Scan for the cell matching the given text and deliver its (X, Y) coordinate at center. 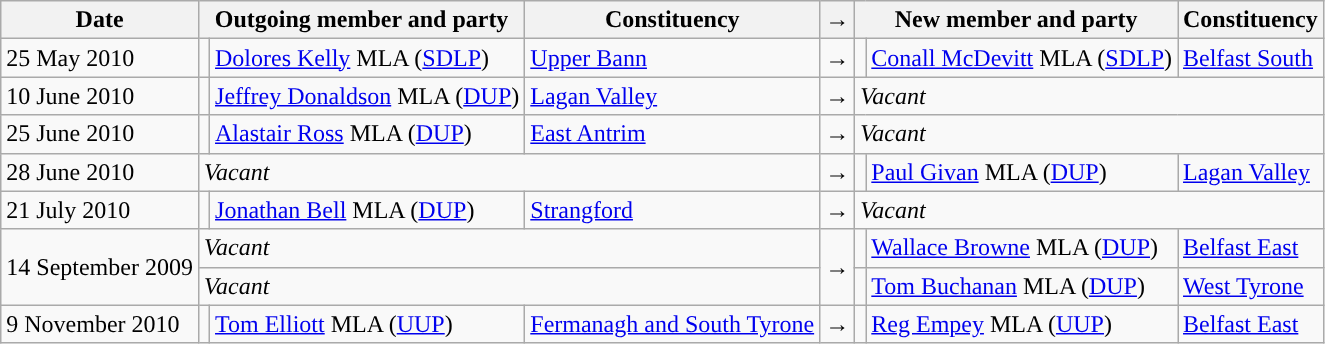
Outgoing member and party (361, 20)
25 June 2010 (100, 134)
Tom Buchanan MLA (DUP) (1022, 286)
21 July 2010 (100, 210)
New member and party (1016, 20)
14 September 2009 (100, 267)
Belfast South (1251, 58)
Conall McDevitt MLA (SDLP) (1022, 58)
West Tyrone (1251, 286)
Jonathan Bell MLA (DUP) (368, 210)
28 June 2010 (100, 172)
25 May 2010 (100, 58)
Date (100, 20)
East Antrim (672, 134)
Wallace Browne MLA (DUP) (1022, 248)
Dolores Kelly MLA (SDLP) (368, 58)
Jeffrey Donaldson MLA (DUP) (368, 96)
Strangford (672, 210)
Fermanagh and South Tyrone (672, 324)
10 June 2010 (100, 96)
Upper Bann (672, 58)
Alastair Ross MLA (DUP) (368, 134)
Paul Givan MLA (DUP) (1022, 172)
Tom Elliott MLA (UUP) (368, 324)
Reg Empey MLA (UUP) (1022, 324)
9 November 2010 (100, 324)
